For the text-containing cell, return its midpoint in (x, y) coordinate format. 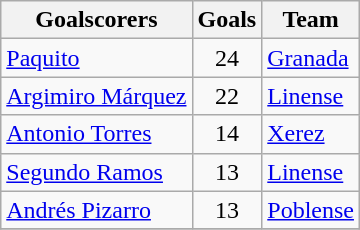
Andrés Pizarro (96, 210)
Goals (227, 20)
Granada (311, 58)
14 (227, 134)
Paquito (96, 58)
Segundo Ramos (96, 172)
22 (227, 96)
Antonio Torres (96, 134)
Poblense (311, 210)
24 (227, 58)
Team (311, 20)
Goalscorers (96, 20)
Xerez (311, 134)
Argimiro Márquez (96, 96)
